From the cell containing the given text, extract its center point as (x, y) coordinate. 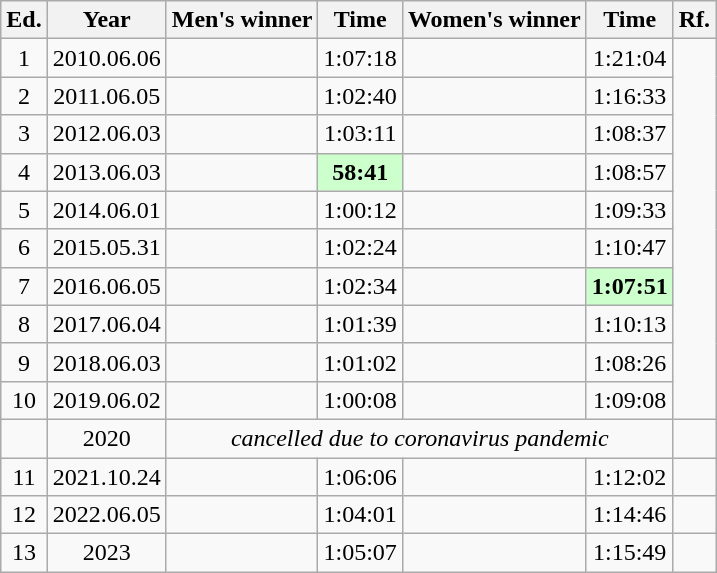
2018.06.03 (106, 362)
1:03:11 (360, 134)
7 (24, 286)
12 (24, 515)
5 (24, 210)
1:02:40 (360, 96)
11 (24, 477)
1:15:49 (630, 553)
1:06:06 (360, 477)
Ed. (24, 20)
Rf. (694, 20)
2017.06.04 (106, 324)
Men's winner (242, 20)
1:09:33 (630, 210)
1:12:02 (630, 477)
1:01:02 (360, 362)
1:08:37 (630, 134)
1:16:33 (630, 96)
2012.06.03 (106, 134)
1:00:12 (360, 210)
1 (24, 58)
1:14:46 (630, 515)
1:01:39 (360, 324)
1:00:08 (360, 400)
1:07:51 (630, 286)
2013.06.03 (106, 172)
2023 (106, 553)
1:10:47 (630, 248)
2021.10.24 (106, 477)
1:10:13 (630, 324)
1:04:01 (360, 515)
10 (24, 400)
2014.06.01 (106, 210)
1:07:18 (360, 58)
4 (24, 172)
2010.06.06 (106, 58)
1:02:34 (360, 286)
2019.06.02 (106, 400)
Year (106, 20)
2 (24, 96)
Women's winner (494, 20)
9 (24, 362)
1:02:24 (360, 248)
1:08:26 (630, 362)
58:41 (360, 172)
8 (24, 324)
3 (24, 134)
2022.06.05 (106, 515)
2020 (106, 438)
2011.06.05 (106, 96)
2015.05.31 (106, 248)
1:21:04 (630, 58)
2016.06.05 (106, 286)
1:08:57 (630, 172)
13 (24, 553)
1:09:08 (630, 400)
cancelled due to coronavirus pandemic (420, 438)
1:05:07 (360, 553)
6 (24, 248)
